Return the [X, Y] coordinate for the center point of the cell that contains the specified text.  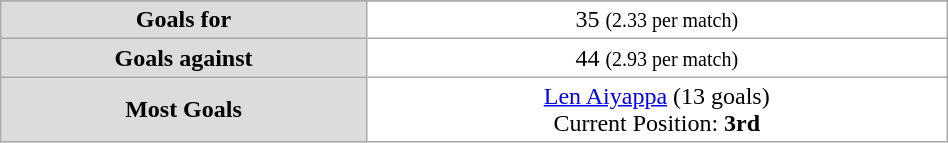
Goals against [184, 58]
Len Aiyappa (13 goals) Current Position: 3rd [656, 110]
Most Goals [184, 110]
44 (2.93 per match) [656, 58]
35 (2.33 per match) [656, 20]
Goals for [184, 20]
